Return (X, Y) of the center of cell containing provided text 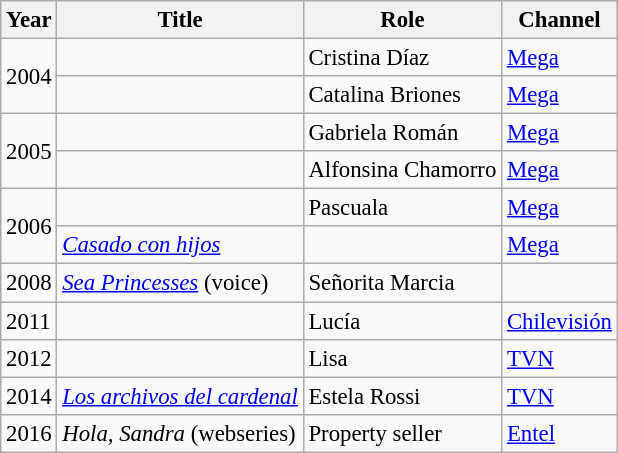
Property seller (402, 433)
2004 (29, 76)
2014 (29, 396)
Lisa (402, 358)
Role (402, 20)
2006 (29, 226)
Chilevisión (560, 321)
Sea Princesses (voice) (180, 283)
Cristina Díaz (402, 58)
Los archivos del cardenal (180, 396)
Alfonsina Chamorro (402, 170)
Year (29, 20)
2008 (29, 283)
Channel (560, 20)
Señorita Marcia (402, 283)
Hola, Sandra (webseries) (180, 433)
Pascuala (402, 208)
Catalina Briones (402, 95)
2011 (29, 321)
2005 (29, 152)
Casado con hijos (180, 245)
2016 (29, 433)
Estela Rossi (402, 396)
Lucía (402, 321)
Entel (560, 433)
Title (180, 20)
Gabriela Román (402, 133)
2012 (29, 358)
